Detect which cell encompasses the target text, then output its (X, Y) center coordinate. 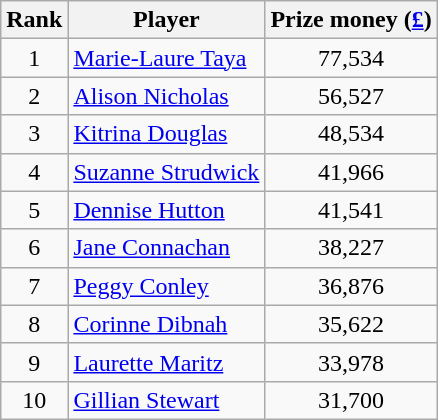
Rank (34, 20)
7 (34, 286)
Jane Connachan (166, 248)
Player (166, 20)
41,541 (351, 210)
Prize money (£) (351, 20)
Suzanne Strudwick (166, 172)
1 (34, 58)
8 (34, 324)
Marie-Laure Taya (166, 58)
36,876 (351, 286)
Peggy Conley (166, 286)
5 (34, 210)
Dennise Hutton (166, 210)
Alison Nicholas (166, 96)
Corinne Dibnah (166, 324)
77,534 (351, 58)
Laurette Maritz (166, 362)
38,227 (351, 248)
31,700 (351, 400)
48,534 (351, 134)
9 (34, 362)
4 (34, 172)
6 (34, 248)
35,622 (351, 324)
33,978 (351, 362)
Kitrina Douglas (166, 134)
Gillian Stewart (166, 400)
10 (34, 400)
3 (34, 134)
41,966 (351, 172)
2 (34, 96)
56,527 (351, 96)
